Provide the (X, Y) coordinate of the cell's center where the given text is located.  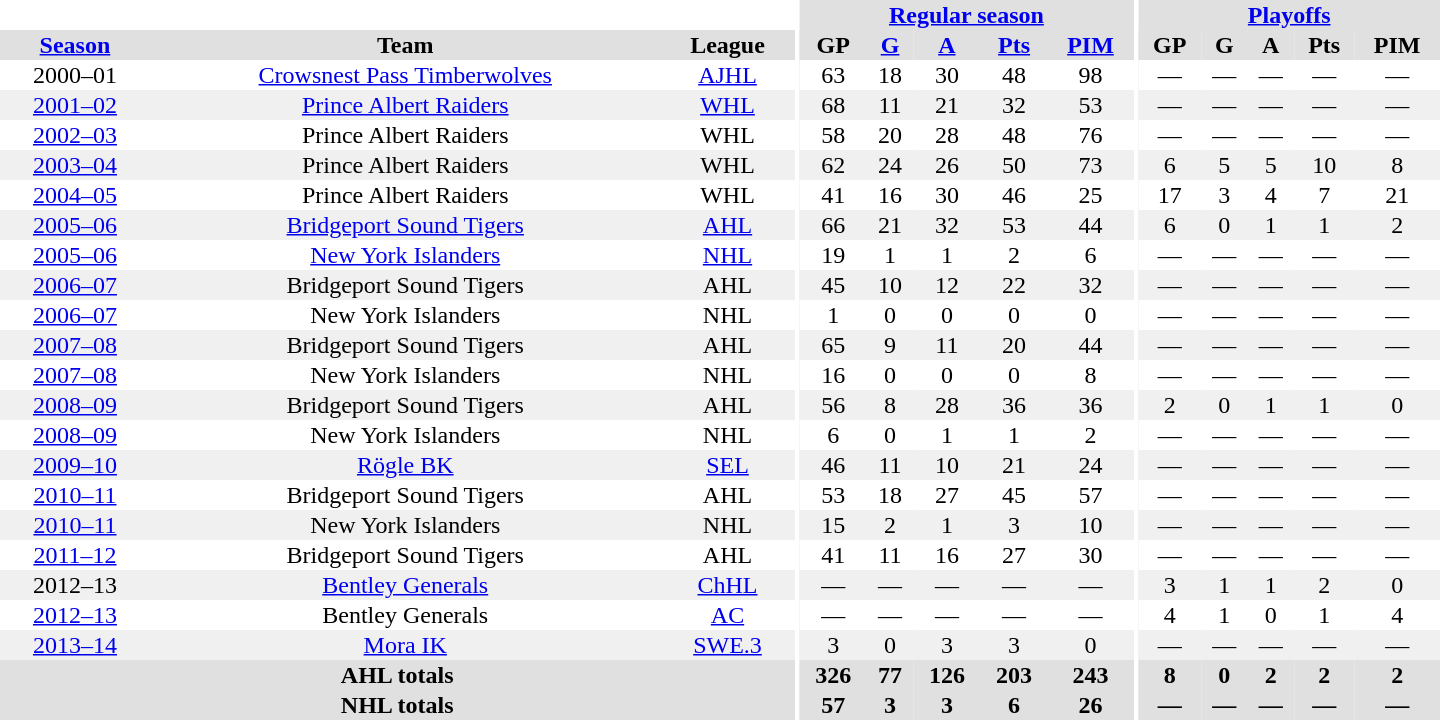
50 (1014, 165)
2000–01 (75, 75)
326 (834, 675)
76 (1091, 135)
Crowsnest Pass Timberwolves (406, 75)
7 (1324, 195)
2011–12 (75, 555)
63 (834, 75)
73 (1091, 165)
12 (946, 285)
9 (890, 345)
2009–10 (75, 465)
AHL totals (397, 675)
22 (1014, 285)
Mora IK (406, 645)
AJHL (728, 75)
Team (406, 45)
2002–03 (75, 135)
17 (1170, 195)
Playoffs (1289, 15)
56 (834, 405)
62 (834, 165)
ChHL (728, 585)
2001–02 (75, 105)
NHL totals (397, 705)
AC (728, 615)
58 (834, 135)
Regular season (967, 15)
77 (890, 675)
SEL (728, 465)
243 (1091, 675)
2013–14 (75, 645)
2004–05 (75, 195)
25 (1091, 195)
68 (834, 105)
Rögle BK (406, 465)
203 (1014, 675)
126 (946, 675)
2003–04 (75, 165)
Season (75, 45)
League (728, 45)
15 (834, 525)
SWE.3 (728, 645)
19 (834, 255)
66 (834, 225)
98 (1091, 75)
65 (834, 345)
